Capture the cell that displays the provided text and extract its [X, Y] central coordinate. 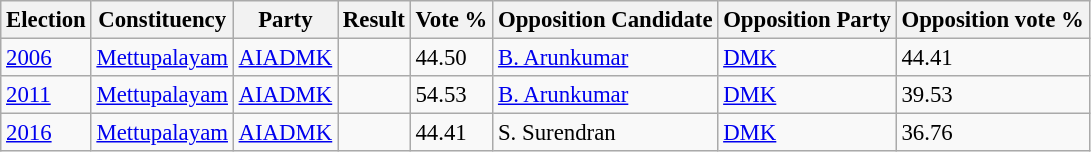
36.76 [992, 133]
2016 [46, 133]
Opposition Party [807, 20]
Vote % [452, 20]
Opposition Candidate [606, 20]
Opposition vote % [992, 20]
54.53 [452, 95]
S. Surendran [606, 133]
Election [46, 20]
Constituency [162, 20]
Result [374, 20]
2011 [46, 95]
44.50 [452, 58]
2006 [46, 58]
Party [285, 20]
39.53 [992, 95]
